Find where the given text appears and provide that cell's center as (X, Y) coordinate. 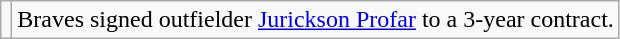
Braves signed outfielder Jurickson Profar to a 3-year contract. (316, 20)
